Scan for the cell matching the given text and deliver its [x, y] coordinate at center. 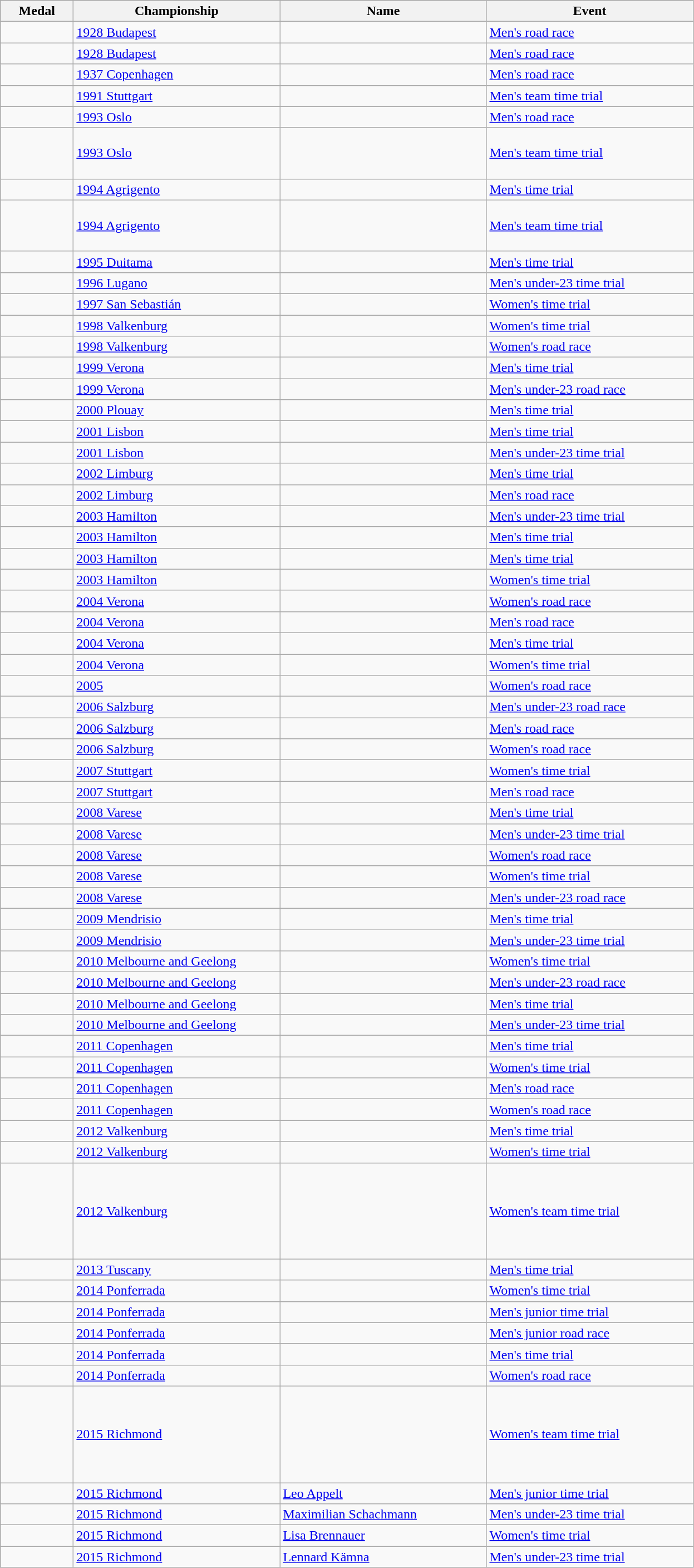
2005 [177, 686]
Name [383, 11]
1937 Copenhagen [177, 75]
Lisa Brennauer [383, 1536]
1996 Lugano [177, 283]
Leo Appelt [383, 1493]
1995 Duitama [177, 262]
2013 Tuscany [177, 1270]
Lennard Kämna [383, 1557]
Championship [177, 11]
1997 San Sebastián [177, 304]
Medal [37, 11]
Event [590, 11]
Maximilian Schachmann [383, 1515]
2000 Plouay [177, 410]
1991 Stuttgart [177, 96]
Men's junior road race [590, 1333]
